Return the (X, Y) coordinate for the center point of the cell that contains the specified text.  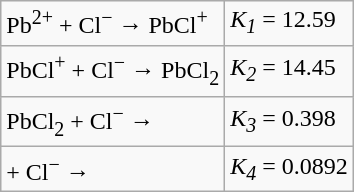
K2 = 14.45 (290, 70)
PbCl+ + Cl− → PbCl2 (113, 70)
K3 = 0.398 (290, 122)
K1 = 12.59 (290, 24)
K4 = 0.0892 (290, 170)
PbCl2 + Cl− → (113, 122)
+ Cl− → (113, 170)
Pb2+ + Cl− → PbCl+ (113, 24)
